Return the [X, Y] coordinate for the center point of the cell that contains the specified text.  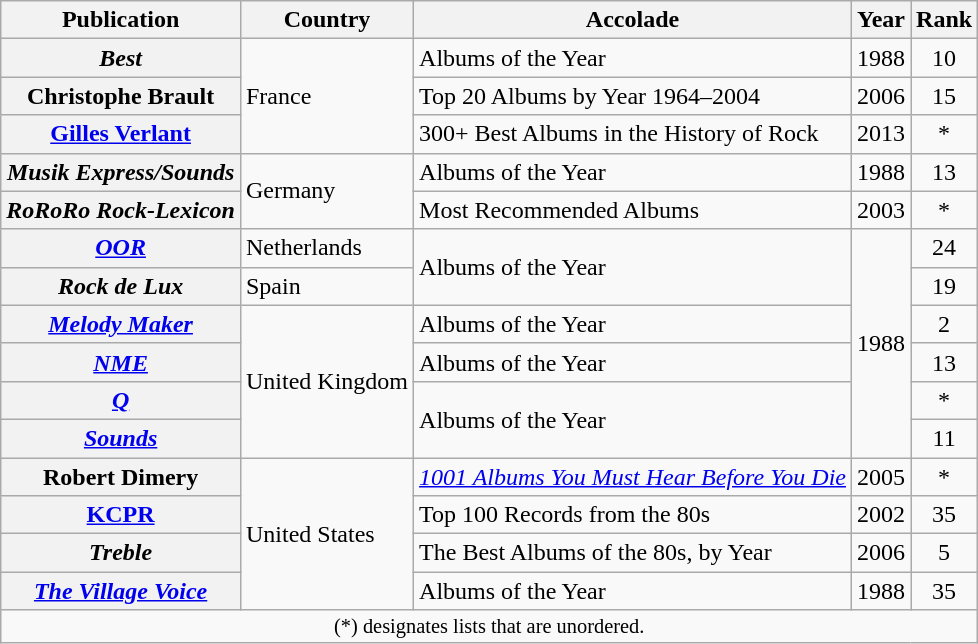
Robert Dimery [121, 477]
1001 Albums You Must Hear Before You Die [633, 477]
Q [121, 400]
Musik Express/Sounds [121, 172]
2003 [882, 210]
Melody Maker [121, 324]
Netherlands [326, 248]
24 [944, 248]
Most Recommended Albums [633, 210]
Treble [121, 553]
RoRoRo Rock-Lexicon [121, 210]
Best [121, 58]
Publication [121, 20]
Rank [944, 20]
11 [944, 438]
Rock de Lux [121, 286]
KCPR [121, 515]
NME [121, 362]
2002 [882, 515]
Germany [326, 191]
19 [944, 286]
2005 [882, 477]
10 [944, 58]
Christophe Brault [121, 96]
The Best Albums of the 80s, by Year [633, 553]
United Kingdom [326, 381]
300+ Best Albums in the History of Rock [633, 134]
Spain [326, 286]
United States [326, 534]
The Village Voice [121, 591]
Gilles Verlant [121, 134]
(*) designates lists that are unordered. [490, 627]
OOR [121, 248]
15 [944, 96]
Top 100 Records from the 80s [633, 515]
Top 20 Albums by Year 1964–2004 [633, 96]
Accolade [633, 20]
5 [944, 553]
France [326, 96]
Year [882, 20]
2 [944, 324]
Country [326, 20]
Sounds [121, 438]
2013 [882, 134]
